Search for the cell housing the specified text and yield its [x, y] center coordinate. 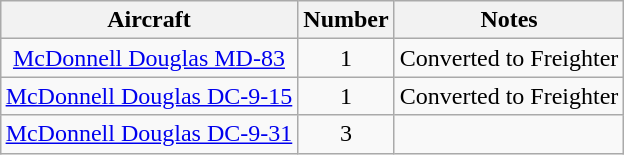
McDonnell Douglas MD-83 [149, 58]
Aircraft [149, 20]
McDonnell Douglas DC-9-31 [149, 134]
Number [346, 20]
Notes [509, 20]
McDonnell Douglas DC-9-15 [149, 96]
3 [346, 134]
